Return (X, Y) of the center of cell containing provided text 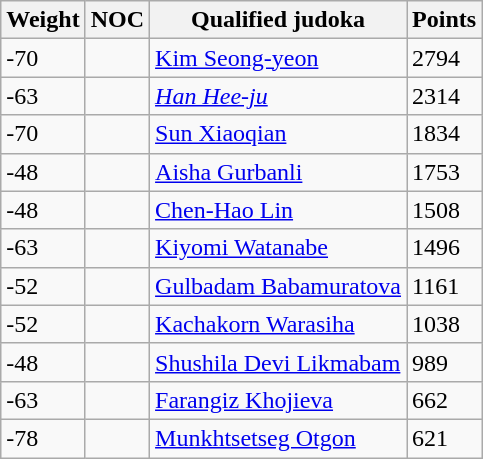
662 (444, 400)
2794 (444, 58)
1508 (444, 210)
1834 (444, 134)
Gulbadam Babamuratova (278, 286)
1496 (444, 248)
Points (444, 20)
621 (444, 438)
1038 (444, 324)
Sun Xiaoqian (278, 134)
Farangiz Khojieva (278, 400)
1161 (444, 286)
Chen-Hao Lin (278, 210)
-78 (43, 438)
Aisha Gurbanli (278, 172)
Kim Seong-yeon (278, 58)
Kiyomi Watanabe (278, 248)
Shushila Devi Likmabam (278, 362)
989 (444, 362)
Weight (43, 20)
Qualified judoka (278, 20)
Han Hee-ju (278, 96)
Kachakorn Warasiha (278, 324)
Munkhtsetseg Otgon (278, 438)
1753 (444, 172)
NOC (117, 20)
2314 (444, 96)
